Capture the cell that displays the provided text and extract its (X, Y) central coordinate. 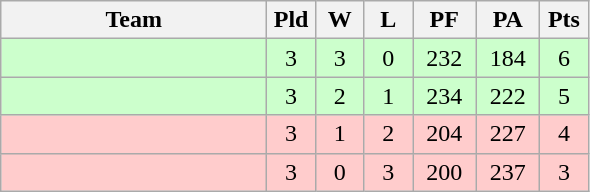
L (388, 20)
232 (444, 58)
234 (444, 96)
6 (564, 58)
237 (508, 172)
PA (508, 20)
4 (564, 134)
Team (134, 20)
Pld (292, 20)
184 (508, 58)
204 (444, 134)
5 (564, 96)
W (340, 20)
200 (444, 172)
222 (508, 96)
PF (444, 20)
Pts (564, 20)
227 (508, 134)
